Scan for the cell matching the given text and deliver its [X, Y] coordinate at center. 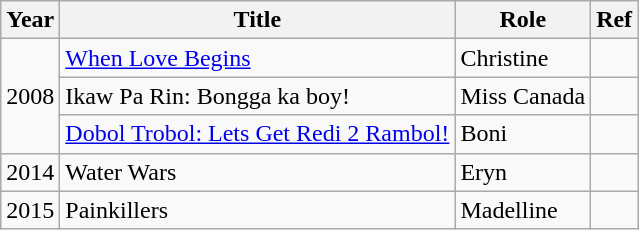
2008 [30, 96]
Madelline [523, 210]
2014 [30, 172]
Ikaw Pa Rin: Bongga ka boy! [258, 96]
Ref [614, 20]
Year [30, 20]
Dobol Trobol: Lets Get Redi 2 Rambol! [258, 134]
Title [258, 20]
When Love Begins [258, 58]
Water Wars [258, 172]
Eryn [523, 172]
Boni [523, 134]
Miss Canada [523, 96]
2015 [30, 210]
Christine [523, 58]
Painkillers [258, 210]
Role [523, 20]
